Provide the [X, Y] coordinate of the cell's center where the given text is located.  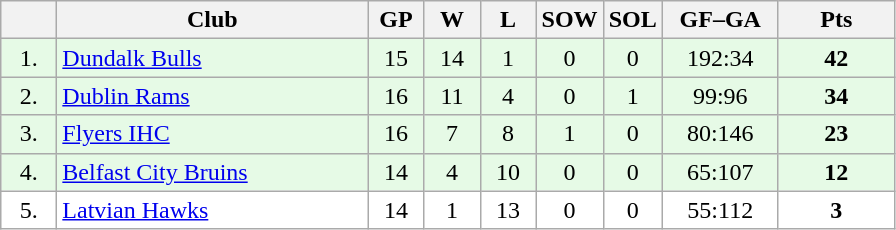
2. [29, 96]
192:34 [720, 58]
5. [29, 210]
13 [508, 210]
GF–GA [720, 20]
34 [836, 96]
Club [212, 20]
8 [508, 134]
7 [452, 134]
Dublin Rams [212, 96]
L [508, 20]
65:107 [720, 172]
W [452, 20]
99:96 [720, 96]
80:146 [720, 134]
12 [836, 172]
42 [836, 58]
Latvian Hawks [212, 210]
55:112 [720, 210]
3 [836, 210]
10 [508, 172]
11 [452, 96]
23 [836, 134]
GP [396, 20]
Pts [836, 20]
SOW [570, 20]
Belfast City Bruins [212, 172]
3. [29, 134]
SOL [632, 20]
15 [396, 58]
1. [29, 58]
4. [29, 172]
Flyers IHC [212, 134]
Dundalk Bulls [212, 58]
